Extract the [X, Y] coordinate from the center of the cell holding the provided text.  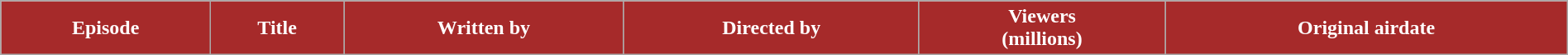
Title [278, 28]
Episode [106, 28]
Original airdate [1366, 28]
Directed by [771, 28]
Viewers(millions) [1042, 28]
Written by [485, 28]
